From the cell containing the given text, extract its center point as [X, Y] coordinate. 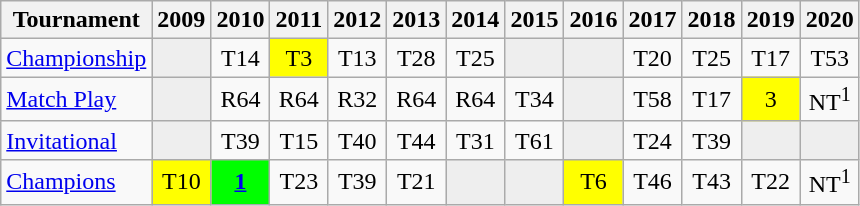
T31 [476, 140]
2009 [182, 20]
2017 [652, 20]
T34 [534, 100]
Champions [76, 182]
2018 [712, 20]
2013 [416, 20]
T28 [416, 58]
T13 [358, 58]
T23 [299, 182]
R32 [358, 100]
T61 [534, 140]
T43 [712, 182]
T6 [594, 182]
T21 [416, 182]
3 [770, 100]
T22 [770, 182]
1 [240, 182]
T53 [830, 58]
T15 [299, 140]
2010 [240, 20]
2012 [358, 20]
T14 [240, 58]
2019 [770, 20]
2020 [830, 20]
T3 [299, 58]
2014 [476, 20]
T20 [652, 58]
2011 [299, 20]
2016 [594, 20]
Match Play [76, 100]
Championship [76, 58]
T46 [652, 182]
2015 [534, 20]
T10 [182, 182]
T44 [416, 140]
T24 [652, 140]
Tournament [76, 20]
T58 [652, 100]
Invitational [76, 140]
T40 [358, 140]
